From the cell containing the given text, extract its center point as [X, Y] coordinate. 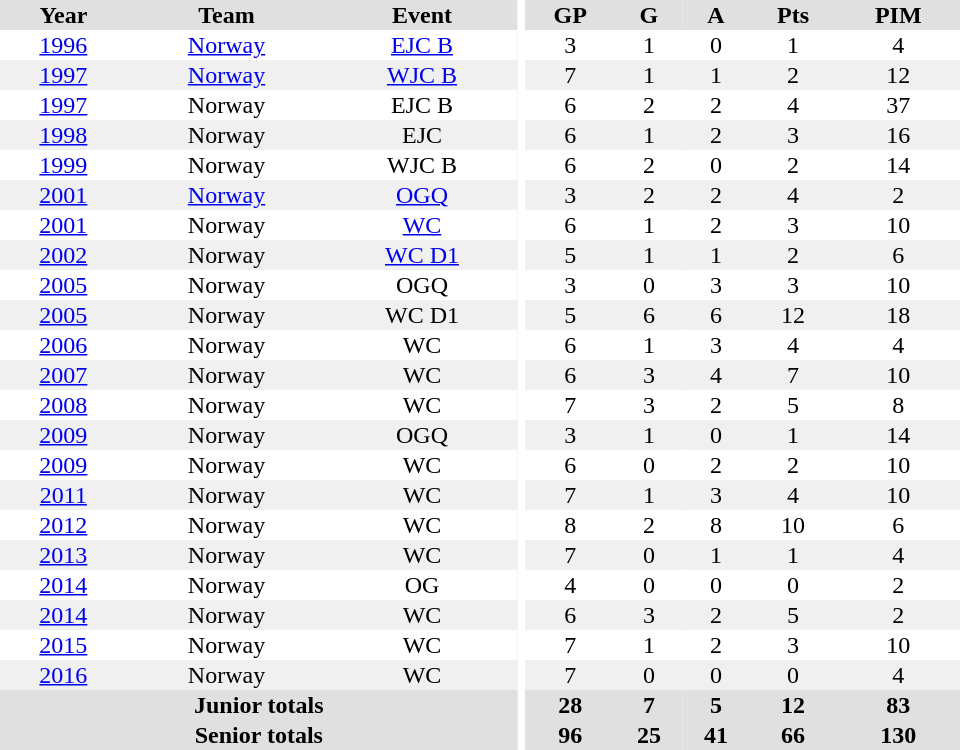
41 [716, 735]
EJC [422, 135]
Event [422, 15]
37 [898, 105]
1996 [64, 45]
Pts [794, 15]
66 [794, 735]
16 [898, 135]
Year [64, 15]
1998 [64, 135]
Senior totals [259, 735]
2008 [64, 405]
Junior totals [259, 705]
18 [898, 315]
PIM [898, 15]
25 [648, 735]
130 [898, 735]
28 [570, 705]
96 [570, 735]
Team [227, 15]
2006 [64, 345]
2007 [64, 375]
2012 [64, 525]
2002 [64, 255]
A [716, 15]
GP [570, 15]
1999 [64, 165]
2016 [64, 675]
83 [898, 705]
OG [422, 585]
2013 [64, 555]
2015 [64, 645]
2011 [64, 495]
G [648, 15]
